Return (X, Y) of the center of cell containing provided text 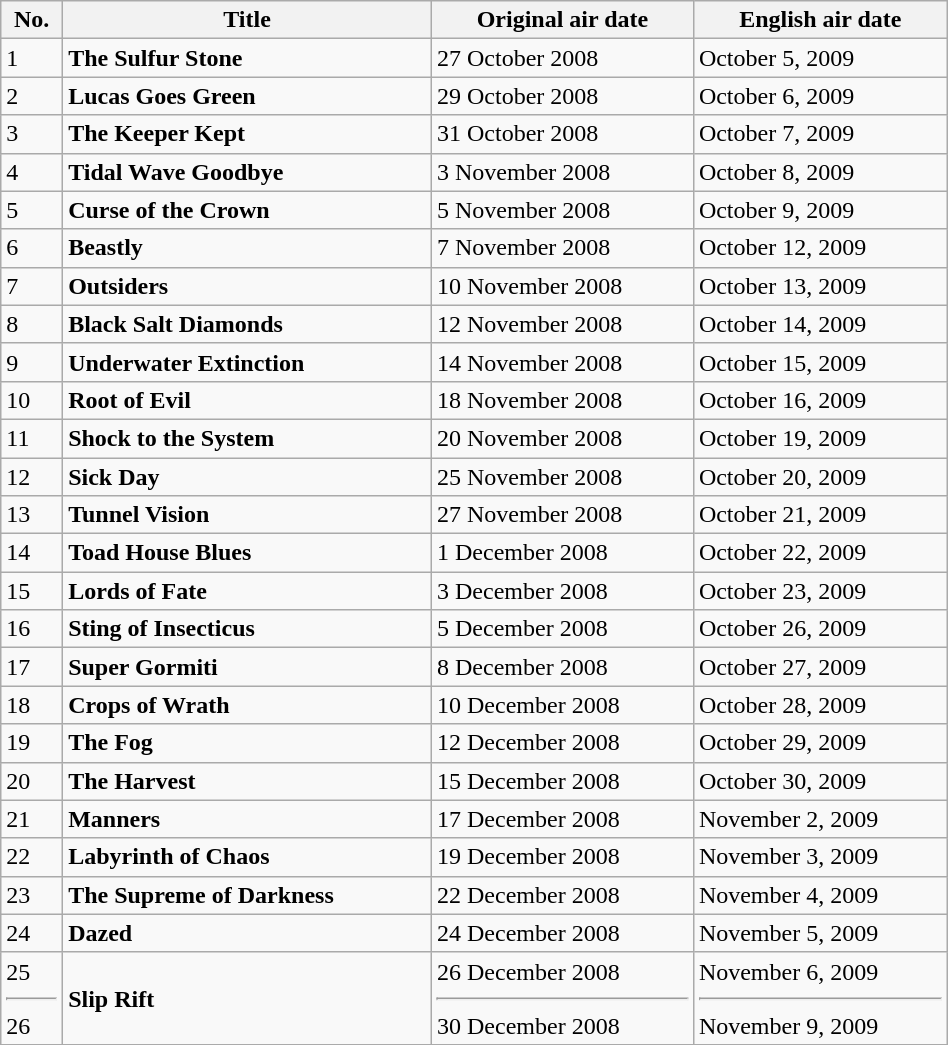
27 November 2008 (563, 515)
October 27, 2009 (820, 667)
23 (32, 895)
October 14, 2009 (820, 324)
Lords of Fate (248, 591)
The Fog (248, 743)
7 November 2008 (563, 248)
November 4, 2009 (820, 895)
20 (32, 781)
14 November 2008 (563, 362)
29 October 2008 (563, 96)
November 5, 2009 (820, 933)
Tunnel Vision (248, 515)
20 November 2008 (563, 438)
Title (248, 20)
Beastly (248, 248)
No. (32, 20)
10 November 2008 (563, 286)
10 December 2008 (563, 705)
October 28, 2009 (820, 705)
3 December 2008 (563, 591)
18 November 2008 (563, 400)
Crops of Wrath (248, 705)
October 7, 2009 (820, 134)
Labyrinth of Chaos (248, 857)
8 December 2008 (563, 667)
27 October 2008 (563, 58)
October 22, 2009 (820, 553)
19 December 2008 (563, 857)
12 (32, 477)
22 December 2008 (563, 895)
14 (32, 553)
21 (32, 819)
Lucas Goes Green (248, 96)
22 (32, 857)
October 26, 2009 (820, 629)
Curse of the Crown (248, 210)
The Sulfur Stone (248, 58)
October 20, 2009 (820, 477)
15 (32, 591)
31 October 2008 (563, 134)
October 30, 2009 (820, 781)
The Supreme of Darkness (248, 895)
7 (32, 286)
Sick Day (248, 477)
October 13, 2009 (820, 286)
Shock to the System (248, 438)
October 9, 2009 (820, 210)
October 21, 2009 (820, 515)
Underwater Extinction (248, 362)
15 December 2008 (563, 781)
3 (32, 134)
Super Gormiti (248, 667)
24 (32, 933)
October 19, 2009 (820, 438)
October 29, 2009 (820, 743)
October 8, 2009 (820, 172)
October 16, 2009 (820, 400)
1 December 2008 (563, 553)
Tidal Wave Goodbye (248, 172)
5 December 2008 (563, 629)
November 6, 2009 November 9, 2009 (820, 998)
October 5, 2009 (820, 58)
October 12, 2009 (820, 248)
11 (32, 438)
10 (32, 400)
17 December 2008 (563, 819)
26 December 2008 30 December 2008 (563, 998)
Toad House Blues (248, 553)
12 November 2008 (563, 324)
November 3, 2009 (820, 857)
6 (32, 248)
Slip Rift (248, 998)
The Keeper Kept (248, 134)
4 (32, 172)
12 December 2008 (563, 743)
25 November 2008 (563, 477)
Outsiders (248, 286)
Root of Evil (248, 400)
October 6, 2009 (820, 96)
19 (32, 743)
1 (32, 58)
October 15, 2009 (820, 362)
16 (32, 629)
Manners (248, 819)
24 December 2008 (563, 933)
13 (32, 515)
2 (32, 96)
Original air date (563, 20)
5 November 2008 (563, 210)
Sting of Insecticus (248, 629)
25 26 (32, 998)
November 2, 2009 (820, 819)
8 (32, 324)
Black Salt Diamonds (248, 324)
17 (32, 667)
The Harvest (248, 781)
Dazed (248, 933)
English air date (820, 20)
3 November 2008 (563, 172)
18 (32, 705)
9 (32, 362)
October 23, 2009 (820, 591)
5 (32, 210)
